For the text-containing cell, return its midpoint in [X, Y] coordinate format. 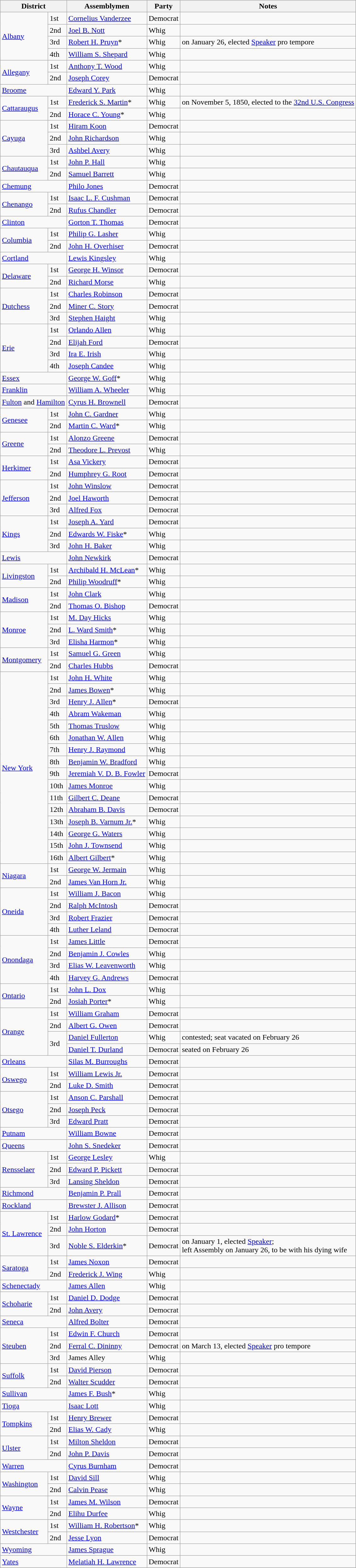
Joseph A. Yard [107, 522]
Joseph Candee [107, 366]
Monroe [24, 630]
Edward Y. Park [107, 90]
Putnam [33, 1134]
Joel B. Nott [107, 30]
Alfred Bolter [107, 1322]
Jeremiah V. D. B. Fowler [107, 774]
Harlow Godard* [107, 1217]
Orange [24, 1031]
John C. Gardner [107, 414]
Brewster J. Allison [107, 1205]
James Noxon [107, 1262]
Clinton [33, 222]
Assemblymen [107, 6]
Milton Sheldon [107, 1442]
Isaac Lott [107, 1406]
Lewis [33, 558]
Herkimer [24, 468]
Silas M. Burroughs [107, 1061]
Philo Jones [107, 186]
John J. Townsend [107, 846]
Walter Scudder [107, 1382]
Dutchess [24, 306]
Chenango [24, 204]
Joseph B. Varnum Jr.* [107, 822]
Robert H. Pruyn* [107, 42]
Rensselaer [24, 1169]
Ferral C. Dininny [107, 1346]
Livingston [24, 576]
William Bowne [107, 1134]
on January 26, elected Speaker pro tempore [268, 42]
Party [164, 6]
Elisha Harmon* [107, 642]
Cortland [33, 258]
Joseph Peck [107, 1109]
Oneida [24, 911]
Ulster [24, 1448]
Jefferson [24, 498]
John P. Hall [107, 162]
Yates [33, 1562]
Sullivan [33, 1394]
12th [57, 810]
Luther Leland [107, 930]
Joel Haworth [107, 498]
Orlando Allen [107, 330]
William H. Robertson* [107, 1526]
Daniel Fullerton [107, 1037]
Miner C. Story [107, 306]
on March 13, elected Speaker pro tempore [268, 1346]
Martin C. Ward* [107, 426]
George G. Waters [107, 834]
Thomas Truslow [107, 726]
Ira E. Irish [107, 354]
15th [57, 846]
Abraham B. Davis [107, 810]
Washington [24, 1484]
Horace C. Young* [107, 114]
Asa Vickery [107, 462]
Henry J. Raymond [107, 750]
Elias W. Cady [107, 1430]
Schenectady [33, 1286]
Genesee [24, 420]
James F. Bush* [107, 1394]
on November 5, 1850, elected to the 32nd U.S. Congress [268, 102]
James Monroe [107, 786]
Richard Morse [107, 282]
Daniel D. Dodge [107, 1298]
Noble S. Elderkin* [107, 1246]
Onondaga [24, 960]
Ralph McIntosh [107, 905]
Saratoga [24, 1268]
Robert Frazier [107, 918]
John Newkirk [107, 558]
Wayne [24, 1508]
Oswego [24, 1079]
Frederick S. Martin* [107, 102]
William Lewis Jr. [107, 1073]
9th [57, 774]
13th [57, 822]
contested; seat vacated on February 26 [268, 1037]
Harvey G. Andrews [107, 978]
Richmond [33, 1193]
Allegany [24, 72]
Notes [268, 6]
Josiah Porter* [107, 1002]
Ontario [24, 996]
William Graham [107, 1014]
Benjamin W. Bradford [107, 762]
Delaware [24, 276]
Cattaraugus [24, 108]
John Clark [107, 594]
Wyoming [33, 1550]
John S. Snedeker [107, 1146]
Cayuga [24, 138]
Hiram Koon [107, 126]
Queens [33, 1146]
Albany [24, 36]
John Richardson [107, 138]
St. Lawrence [24, 1234]
Seneca [33, 1322]
Theodore L. Prevost [107, 450]
William S. Shepard [107, 54]
Anson C. Parshall [107, 1097]
John H. Overhiser [107, 246]
District [33, 6]
Essex [33, 378]
Alonzo Greene [107, 438]
George W. Jermain [107, 870]
George H. Winsor [107, 270]
Stephen Haight [107, 318]
David Pierson [107, 1370]
Elihu Durfee [107, 1514]
Tompkins [24, 1424]
Samuel Barrett [107, 174]
M. Day Hicks [107, 618]
11th [57, 798]
Chautauqua [24, 168]
Henry Brewer [107, 1418]
10th [57, 786]
William A. Wheeler [107, 390]
New York [24, 767]
Elias W. Leavenworth [107, 966]
Cornelius Vanderzee [107, 18]
Charles Robinson [107, 294]
6th [57, 738]
John L. Dox [107, 990]
James Little [107, 942]
14th [57, 834]
Rufus Chandler [107, 210]
Gorton T. Thomas [107, 222]
Orleans [33, 1061]
James Allen [107, 1286]
Philip Woodruff* [107, 582]
Warren [33, 1466]
Edwin F. Church [107, 1334]
John Avery [107, 1310]
Jonathan W. Allen [107, 738]
Samuel G. Green [107, 654]
Abram Wakeman [107, 714]
Kings [24, 534]
Fulton and Hamilton [33, 402]
7th [57, 750]
James Alley [107, 1358]
Philip G. Lasher [107, 234]
James Bowen* [107, 690]
5th [57, 726]
Joseph Corey [107, 78]
Thomas O. Bishop [107, 606]
Cyrus Burnham [107, 1466]
John H. Baker [107, 546]
Lansing Sheldon [107, 1181]
Columbia [24, 240]
on January 1, elected Speaker; left Assembly on January 26, to be with his dying wife [268, 1246]
John P. Davis [107, 1454]
Jesse Lyon [107, 1538]
Edwards W. Fiske* [107, 534]
L. Ward Smith* [107, 630]
Erie [24, 348]
Luke D. Smith [107, 1085]
Ashbel Avery [107, 150]
Albert G. Owen [107, 1025]
Gilbert C. Deane [107, 798]
Westchester [24, 1532]
Schoharie [24, 1304]
Edward Pratt [107, 1122]
James M. Wilson [107, 1502]
Edward P. Pickett [107, 1169]
John Winslow [107, 486]
Greene [24, 444]
George W. Goff* [107, 378]
Lewis Kingsley [107, 258]
Benjamin J. Cowles [107, 954]
Suffolk [24, 1376]
David Sill [107, 1478]
Daniel T. Durland [107, 1049]
William J. Bacon [107, 893]
8th [57, 762]
Alfred Fox [107, 510]
George Lesley [107, 1157]
Broome [33, 90]
John H. White [107, 678]
Cyrus H. Brownell [107, 402]
Henry J. Allen* [107, 702]
Calvin Pease [107, 1490]
Melatiah H. Lawrence [107, 1562]
Rockland [33, 1205]
Elijah Ford [107, 342]
Steuben [24, 1346]
John Horton [107, 1229]
seated on February 26 [268, 1049]
Franklin [33, 390]
Madison [24, 600]
Anthony T. Wood [107, 66]
Archibald H. McLean* [107, 570]
Isaac L. F. Cushman [107, 198]
Chemung [33, 186]
Tioga [33, 1406]
James Sprague [107, 1550]
James Van Horn Jr. [107, 882]
Montgomery [24, 660]
Albert Gilbert* [107, 858]
Otsego [24, 1109]
Benjamin P. Prall [107, 1193]
Humphrey G. Root [107, 474]
Charles Hubbs [107, 666]
Niagara [24, 876]
Frederick J. Wing [107, 1274]
16th [57, 858]
